Scan for the cell matching the given text and deliver its (x, y) coordinate at center. 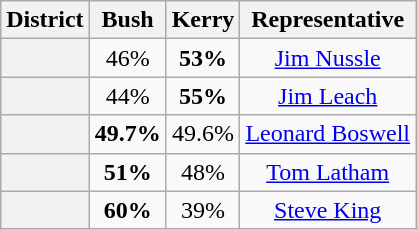
District (45, 20)
Tom Latham (328, 172)
Bush (128, 20)
49.6% (203, 134)
48% (203, 172)
55% (203, 96)
Leonard Boswell (328, 134)
49.7% (128, 134)
Jim Leach (328, 96)
Kerry (203, 20)
Jim Nussle (328, 58)
46% (128, 58)
51% (128, 172)
44% (128, 96)
Representative (328, 20)
60% (128, 210)
53% (203, 58)
Steve King (328, 210)
39% (203, 210)
